Scan for the cell matching the given text and deliver its [X, Y] coordinate at center. 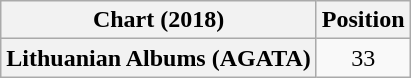
Chart (2018) [159, 20]
Lithuanian Albums (AGATA) [159, 58]
33 [363, 58]
Position [363, 20]
